Locate the cell with the specified text and output its (X, Y) center coordinate. 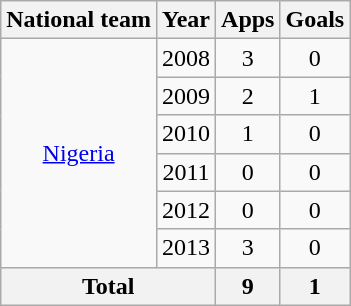
Apps (248, 20)
2008 (186, 58)
2010 (186, 134)
2012 (186, 210)
2013 (186, 248)
2011 (186, 172)
2 (248, 96)
Total (108, 286)
Nigeria (79, 153)
2009 (186, 96)
Goals (315, 20)
9 (248, 286)
National team (79, 20)
Year (186, 20)
